Search for the cell housing the specified text and yield its (x, y) center coordinate. 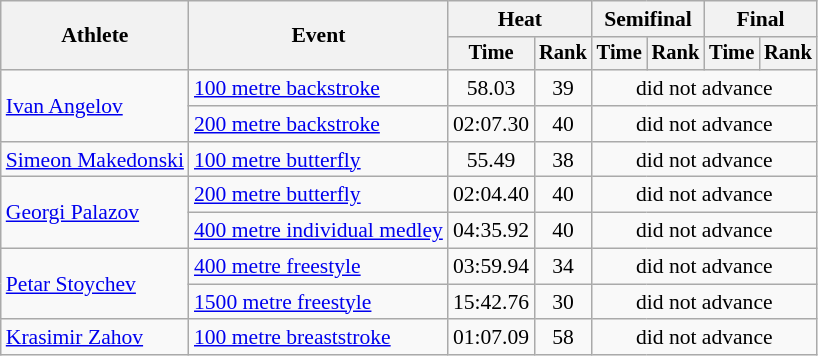
58.03 (491, 88)
Final (760, 19)
02:07.30 (491, 124)
400 metre freestyle (318, 267)
100 metre breaststroke (318, 338)
Georgi Palazov (95, 212)
55.49 (491, 160)
1500 metre freestyle (318, 302)
Athlete (95, 36)
01:07.09 (491, 338)
100 metre backstroke (318, 88)
58 (563, 338)
Semifinal (648, 19)
39 (563, 88)
Heat (520, 19)
Krasimir Zahov (95, 338)
15:42.76 (491, 302)
100 metre butterfly (318, 160)
Ivan Angelov (95, 106)
04:35.92 (491, 231)
30 (563, 302)
200 metre butterfly (318, 195)
03:59.94 (491, 267)
400 metre individual medley (318, 231)
Event (318, 36)
200 metre backstroke (318, 124)
Petar Stoychev (95, 284)
Simeon Makedonski (95, 160)
02:04.40 (491, 195)
34 (563, 267)
38 (563, 160)
